Find where the given text appears and provide that cell's center as (X, Y) coordinate. 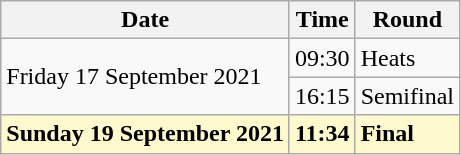
Round (407, 20)
11:34 (322, 134)
16:15 (322, 96)
Sunday 19 September 2021 (146, 134)
Semifinal (407, 96)
Date (146, 20)
Heats (407, 58)
Friday 17 September 2021 (146, 77)
Final (407, 134)
Time (322, 20)
09:30 (322, 58)
